Return the (X, Y) coordinate for the center point of the cell that contains the specified text.  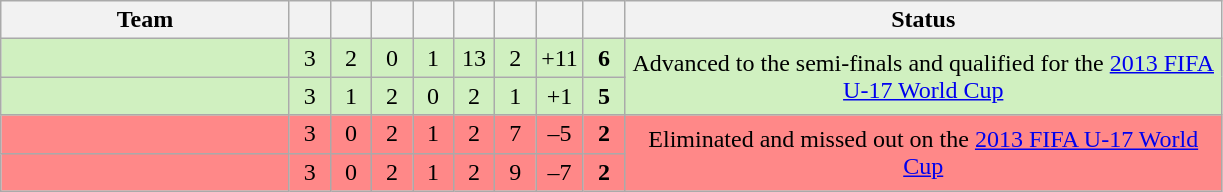
Advanced to the semi-finals and qualified for the 2013 FIFA U-17 World Cup (923, 77)
+11 (560, 58)
Team (146, 20)
Eliminated and missed out on the 2013 FIFA U-17 World Cup (923, 153)
7 (516, 134)
9 (516, 172)
+1 (560, 96)
6 (604, 58)
–5 (560, 134)
5 (604, 96)
Status (923, 20)
–7 (560, 172)
13 (474, 58)
